Output the (x, y) coordinate of the center of the cell containing the given text.  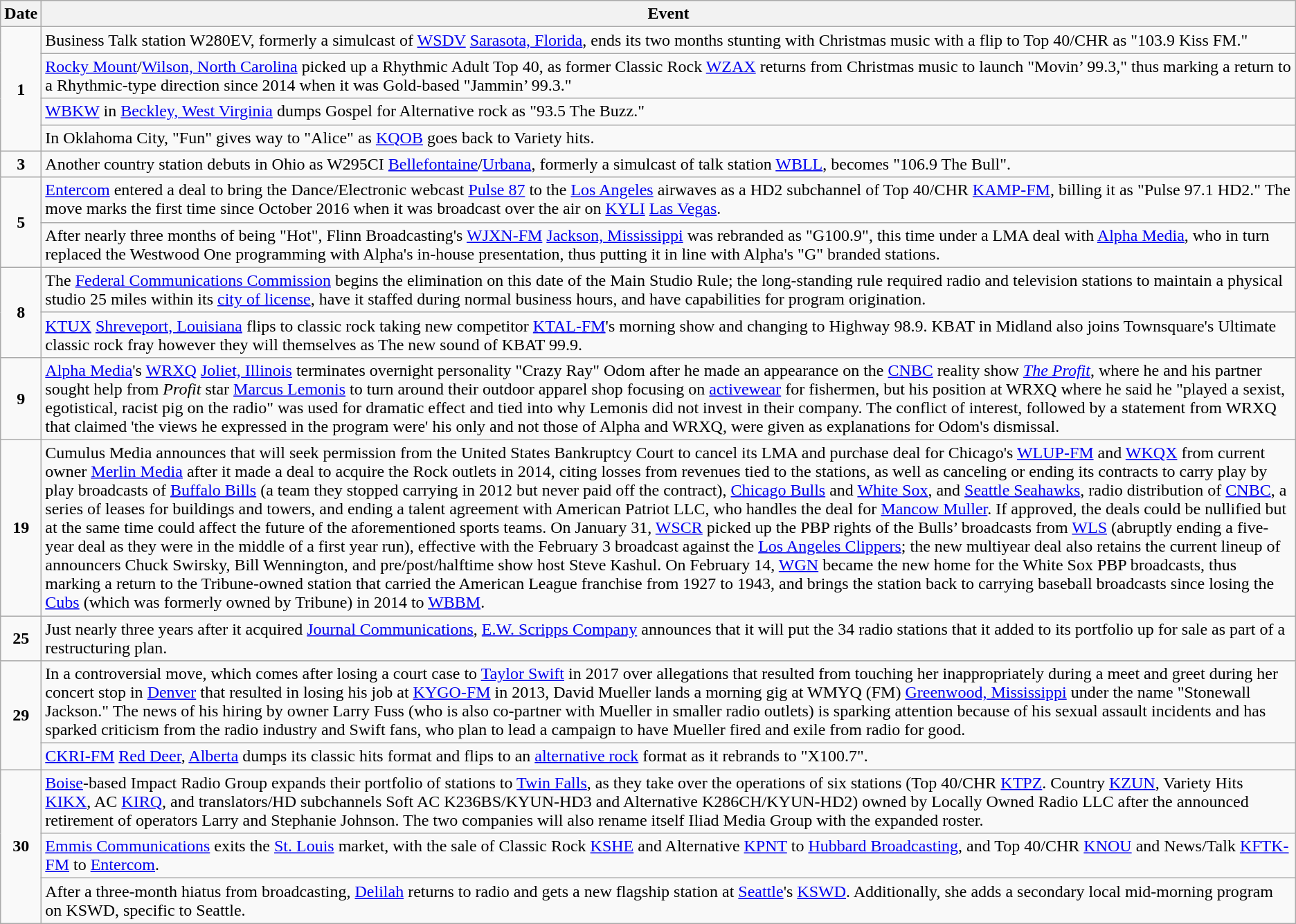
Event (669, 14)
19 (21, 527)
8 (21, 312)
Date (21, 14)
30 (21, 846)
CKRI-FM Red Deer, Alberta dumps its classic hits format and flips to an alternative rock format as it rebrands to "X100.7". (669, 757)
WBKW in Beckley, West Virginia dumps Gospel for Alternative rock as "93.5 The Buzz." (669, 111)
5 (21, 222)
29 (21, 716)
Another country station debuts in Ohio as W295CI Bellefontaine/Urbana, formerly a simulcast of talk station WBLL, becomes "106.9 The Bull". (669, 164)
25 (21, 638)
In Oklahoma City, "Fun" gives way to "Alice" as KQOB goes back to Variety hits. (669, 138)
9 (21, 399)
1 (21, 89)
3 (21, 164)
